Capture the cell that displays the provided text and extract its [X, Y] central coordinate. 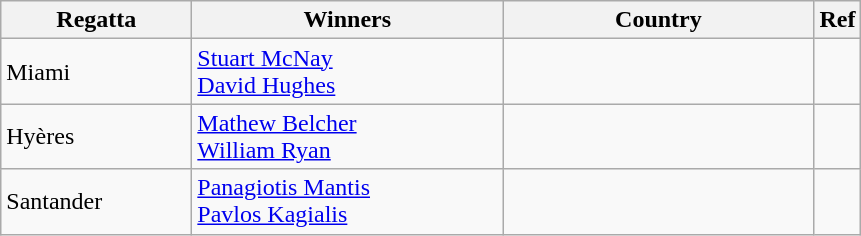
Regatta [96, 20]
Country [658, 20]
Santander [96, 202]
Stuart McNayDavid Hughes [348, 72]
Ref [838, 20]
Mathew BelcherWilliam Ryan [348, 136]
Panagiotis MantisPavlos Kagialis [348, 202]
Miami [96, 72]
Winners [348, 20]
Hyères [96, 136]
